Search for the cell housing the specified text and yield its [X, Y] center coordinate. 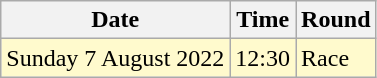
Round [336, 20]
12:30 [263, 58]
Sunday 7 August 2022 [116, 58]
Race [336, 58]
Date [116, 20]
Time [263, 20]
